Capture the cell that displays the provided text and extract its [X, Y] central coordinate. 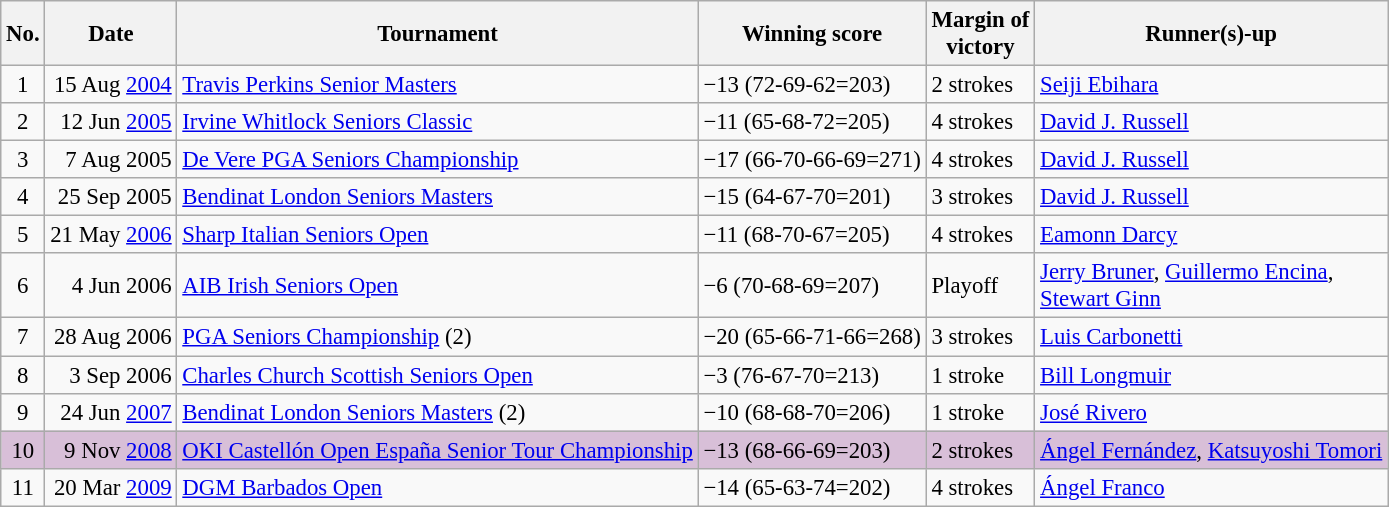
3 Sep 2006 [111, 375]
Winning score [812, 34]
José Rivero [1212, 412]
11 [23, 487]
−11 (65-68-72=205) [812, 122]
Seiji Ebihara [1212, 85]
Ángel Fernández, Katsuyoshi Tomori [1212, 450]
4 [23, 197]
−13 (68-66-69=203) [812, 450]
−15 (64-67-70=201) [812, 197]
PGA Seniors Championship (2) [438, 337]
Irvine Whitlock Seniors Classic [438, 122]
Playoff [980, 286]
7 Aug 2005 [111, 160]
8 [23, 375]
−14 (65-63-74=202) [812, 487]
−13 (72-69-62=203) [812, 85]
2 [23, 122]
AIB Irish Seniors Open [438, 286]
12 Jun 2005 [111, 122]
28 Aug 2006 [111, 337]
9 Nov 2008 [111, 450]
−6 (70-68-69=207) [812, 286]
No. [23, 34]
−17 (66-70-66-69=271) [812, 160]
De Vere PGA Seniors Championship [438, 160]
Sharp Italian Seniors Open [438, 235]
−11 (68-70-67=205) [812, 235]
Luis Carbonetti [1212, 337]
20 Mar 2009 [111, 487]
3 [23, 160]
Bendinat London Seniors Masters (2) [438, 412]
OKI Castellón Open España Senior Tour Championship [438, 450]
25 Sep 2005 [111, 197]
24 Jun 2007 [111, 412]
Bill Longmuir [1212, 375]
Eamonn Darcy [1212, 235]
Ángel Franco [1212, 487]
Jerry Bruner, Guillermo Encina, Stewart Ginn [1212, 286]
−10 (68-68-70=206) [812, 412]
15 Aug 2004 [111, 85]
−3 (76-67-70=213) [812, 375]
10 [23, 450]
−20 (65-66-71-66=268) [812, 337]
9 [23, 412]
1 [23, 85]
Charles Church Scottish Seniors Open [438, 375]
Tournament [438, 34]
Bendinat London Seniors Masters [438, 197]
21 May 2006 [111, 235]
4 Jun 2006 [111, 286]
Runner(s)-up [1212, 34]
Margin ofvictory [980, 34]
6 [23, 286]
Date [111, 34]
Travis Perkins Senior Masters [438, 85]
7 [23, 337]
5 [23, 235]
DGM Barbados Open [438, 487]
